Detect which cell encompasses the target text, then output its [X, Y] center coordinate. 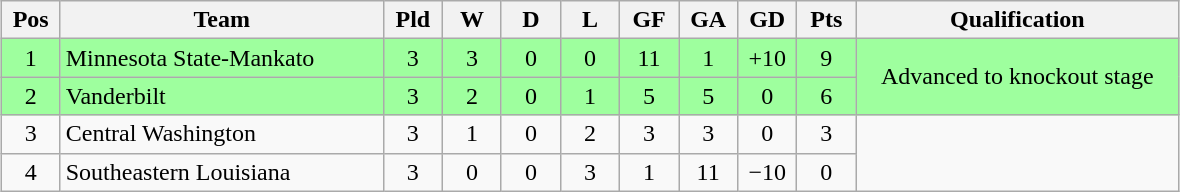
Pts [826, 20]
Pld [412, 20]
Pos [30, 20]
Qualification [1018, 20]
GD [768, 20]
Southeastern Louisiana [222, 172]
−10 [768, 172]
+10 [768, 58]
Central Washington [222, 134]
L [590, 20]
4 [30, 172]
Vanderbilt [222, 96]
D [530, 20]
Advanced to knockout stage [1018, 77]
GA [708, 20]
Team [222, 20]
GF [650, 20]
9 [826, 58]
W [472, 20]
6 [826, 96]
Minnesota State-Mankato [222, 58]
